Locate the cell with the specified text and output its [x, y] center coordinate. 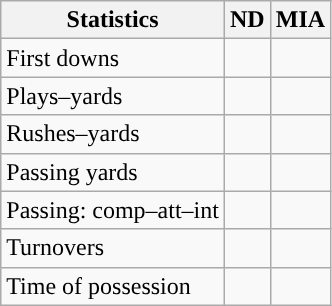
Rushes–yards [113, 134]
Statistics [113, 20]
ND [247, 20]
Turnovers [113, 248]
Time of possession [113, 286]
Plays–yards [113, 96]
First downs [113, 58]
MIA [300, 20]
Passing: comp–att–int [113, 210]
Passing yards [113, 172]
